Find where the given text appears and provide that cell's center as (X, Y) coordinate. 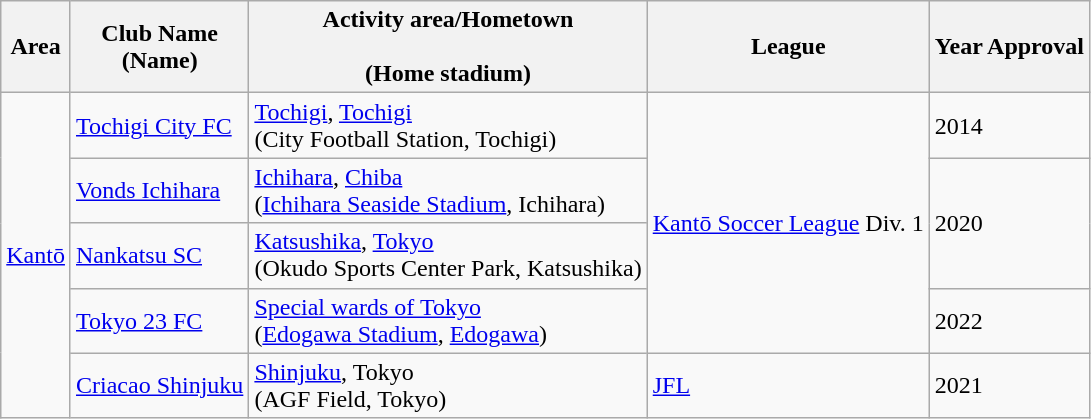
Shinjuku, Tokyo(AGF Field, Tokyo) (448, 386)
Tochigi, Tochigi(City Football Station, Tochigi) (448, 126)
Activity area/Hometown(Home stadium) (448, 47)
Club Name(Name) (159, 47)
Nankatsu SC (159, 256)
Vonds Ichihara (159, 190)
2021 (1009, 386)
Year Approval (1009, 47)
2022 (1009, 320)
Tochigi City FC (159, 126)
Katsushika, Tokyo(Okudo Sports Center Park, Katsushika) (448, 256)
League (788, 47)
Kantō (36, 256)
2020 (1009, 223)
Ichihara, Chiba(Ichihara Seaside Stadium, Ichihara) (448, 190)
Special wards of Tokyo(Edogawa Stadium, Edogawa) (448, 320)
JFL (788, 386)
Tokyo 23 FC (159, 320)
Criacao Shinjuku (159, 386)
Area (36, 47)
2014 (1009, 126)
Kantō Soccer League Div. 1 (788, 223)
